Detect which cell encompasses the target text, then output its (X, Y) center coordinate. 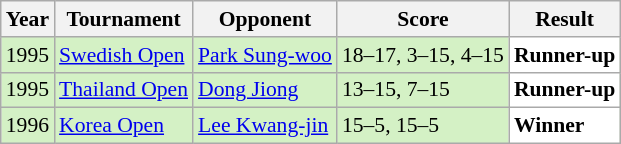
Park Sung-woo (265, 55)
Swedish Open (124, 55)
Year (28, 19)
Lee Kwang-jin (265, 126)
Opponent (265, 19)
Winner (564, 126)
1996 (28, 126)
Score (423, 19)
Dong Jiong (265, 90)
18–17, 3–15, 4–15 (423, 55)
Result (564, 19)
13–15, 7–15 (423, 90)
Tournament (124, 19)
15–5, 15–5 (423, 126)
Korea Open (124, 126)
Thailand Open (124, 90)
